From the cell containing the given text, extract its center point as [x, y] coordinate. 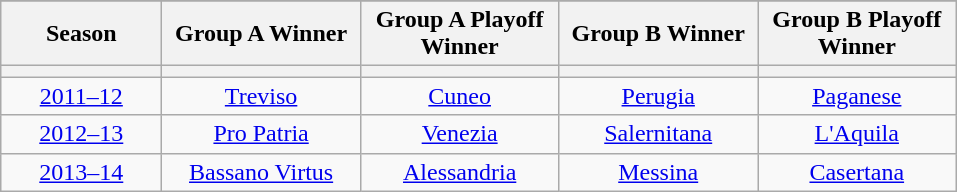
2012–13 [82, 134]
Paganese [858, 96]
Cuneo [460, 96]
Alessandria [460, 172]
Group B Playoff Winner [858, 34]
Season [82, 34]
Salernitana [658, 134]
Group A Playoff Winner [460, 34]
Pro Patria [262, 134]
Bassano Virtus [262, 172]
2011–12 [82, 96]
Casertana [858, 172]
Venezia [460, 134]
Messina [658, 172]
2013–14 [82, 172]
Treviso [262, 96]
Group B Winner [658, 34]
Group A Winner [262, 34]
Perugia [658, 96]
L'Aquila [858, 134]
